Return [x, y] of the center of cell containing provided text 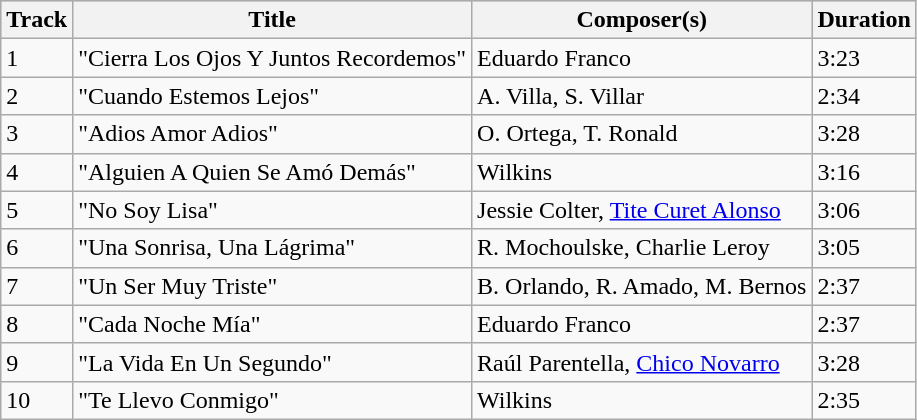
"Cada Noche Mía" [272, 324]
5 [37, 210]
A. Villa, S. Villar [642, 96]
Title [272, 20]
6 [37, 248]
3:16 [864, 172]
Composer(s) [642, 20]
"Cierra Los Ojos Y Juntos Recordemos" [272, 58]
"Un Ser Muy Triste" [272, 286]
"Adios Amor Adios" [272, 134]
10 [37, 400]
Duration [864, 20]
Track [37, 20]
2:35 [864, 400]
O. Ortega, T. Ronald [642, 134]
"Una Sonrisa, Una Lágrima" [272, 248]
9 [37, 362]
3:23 [864, 58]
"Cuando Estemos Lejos" [272, 96]
1 [37, 58]
2:34 [864, 96]
B. Orlando, R. Amado, M. Bernos [642, 286]
"Te Llevo Conmigo" [272, 400]
"La Vida En Un Segundo" [272, 362]
"Alguien A Quien Se Amó Demás" [272, 172]
3:06 [864, 210]
2 [37, 96]
3:05 [864, 248]
4 [37, 172]
"No Soy Lisa" [272, 210]
Raúl Parentella, Chico Novarro [642, 362]
R. Mochoulske, Charlie Leroy [642, 248]
7 [37, 286]
8 [37, 324]
3 [37, 134]
Jessie Colter, Tite Curet Alonso [642, 210]
